Return the [X, Y] coordinate for the center point of the cell that contains the specified text.  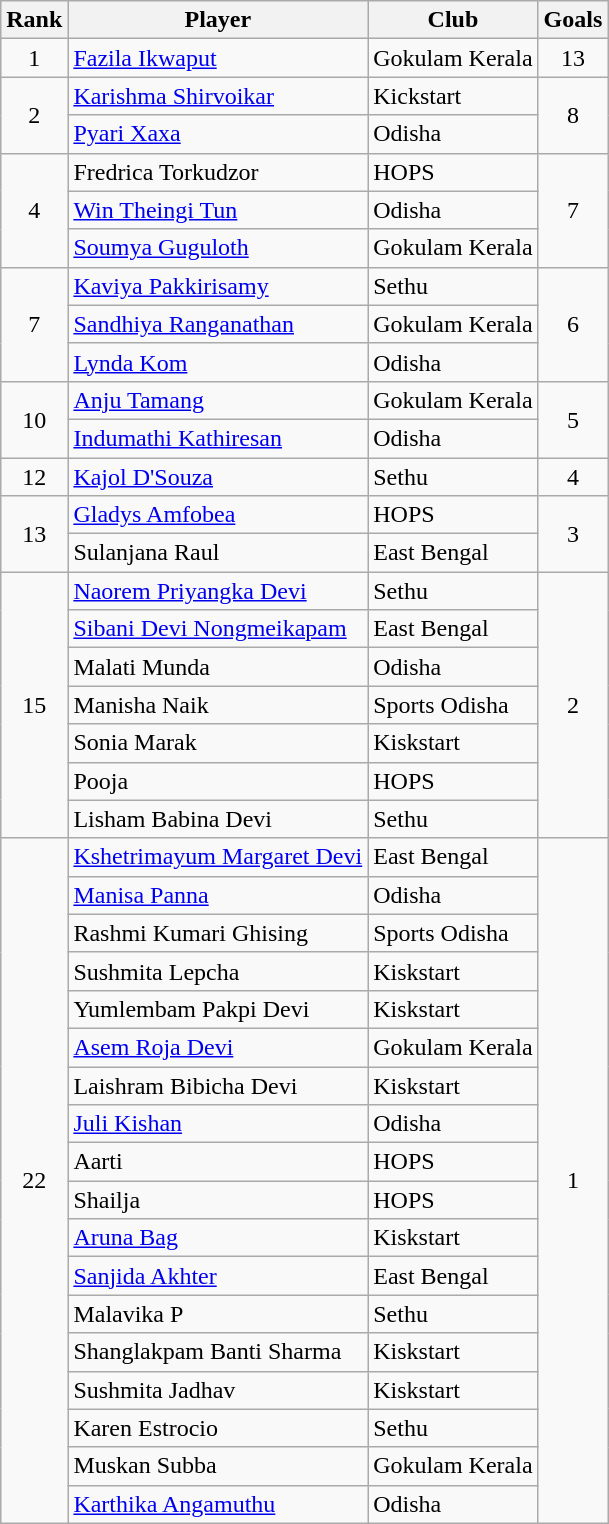
Player [218, 20]
Shanglakpam Banti Sharma [218, 1352]
12 [34, 477]
6 [573, 324]
Pyari Xaxa [218, 134]
Laishram Bibicha Devi [218, 1085]
10 [34, 419]
Manisa Panna [218, 895]
Fredrica Torkudzor [218, 172]
Manisha Naik [218, 705]
Karthika Angamuthu [218, 1504]
Kickstart [453, 96]
Indumathi Kathiresan [218, 438]
Kaviya Pakkirisamy [218, 286]
Yumlembam Pakpi Devi [218, 1009]
Soumya Guguloth [218, 248]
Lisham Babina Devi [218, 819]
Sibani Devi Nongmeikapam [218, 629]
Sushmita Lepcha [218, 971]
Rank [34, 20]
22 [34, 1180]
Pooja [218, 781]
Malavika P [218, 1314]
Aruna Bag [218, 1238]
Karishma Shirvoikar [218, 96]
Kshetrimayum Margaret Devi [218, 857]
Club [453, 20]
Kajol D'Souza [218, 477]
Malati Munda [218, 667]
Muskan Subba [218, 1466]
Lynda Kom [218, 362]
Sandhiya Ranganathan [218, 324]
3 [573, 534]
Fazila Ikwaput [218, 58]
Gladys Amfobea [218, 515]
Rashmi Kumari Ghising [218, 933]
Sonia Marak [218, 743]
Sulanjana Raul [218, 553]
Naorem Priyangka Devi [218, 591]
Asem Roja Devi [218, 1047]
Juli Kishan [218, 1124]
Sushmita Jadhav [218, 1390]
15 [34, 705]
Goals [573, 20]
Anju Tamang [218, 400]
Shailja [218, 1200]
Karen Estrocio [218, 1428]
Sanjida Akhter [218, 1276]
8 [573, 115]
Win Theingi Tun [218, 210]
5 [573, 419]
Aarti [218, 1162]
